Scan for the cell matching the given text and deliver its (X, Y) coordinate at center. 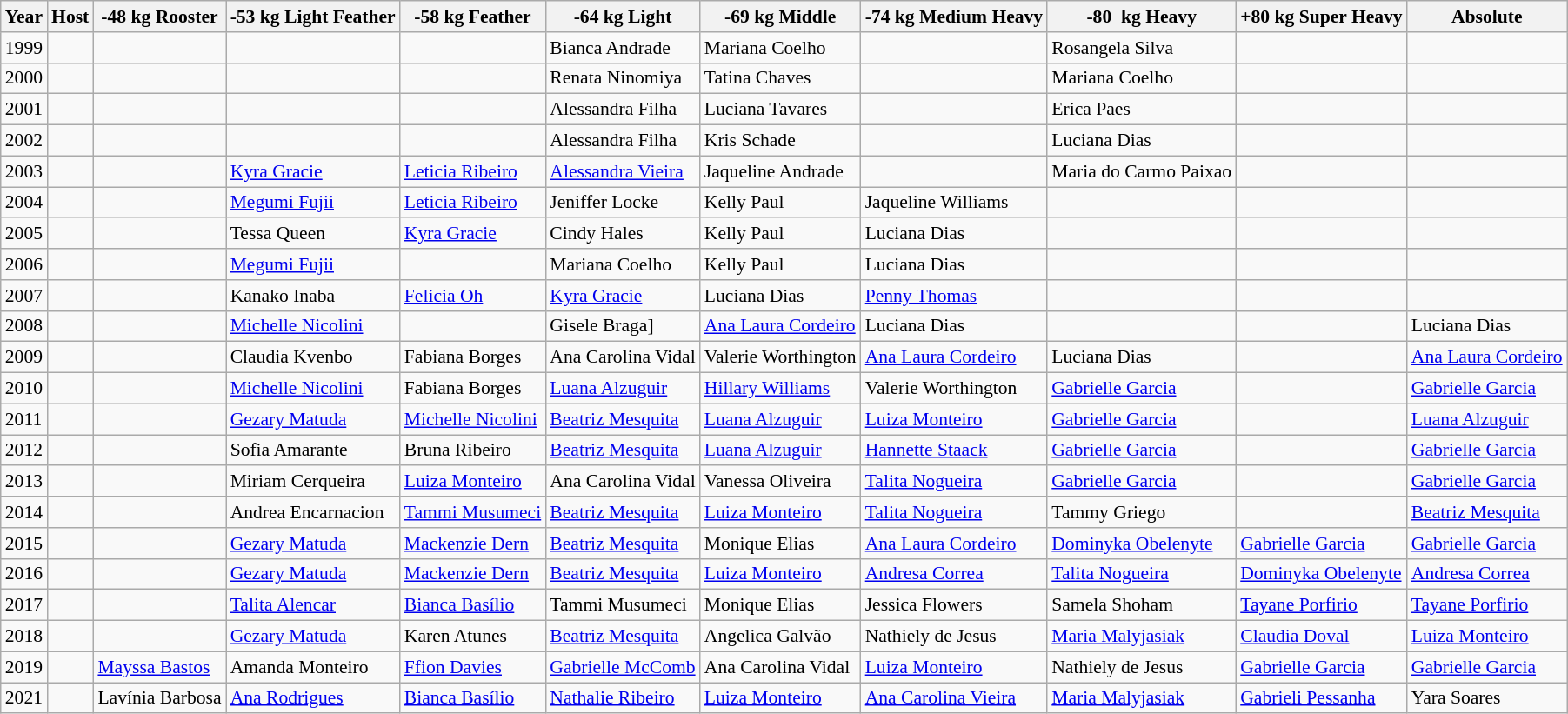
Jeniffer Locke (623, 203)
2005 (24, 234)
Felicia Oh (473, 296)
Cindy Hales (623, 234)
Bianca Andrade (623, 48)
Mayssa Bastos (159, 667)
-48 kg Rooster (159, 17)
Gisele Braga] (623, 326)
Claudia Doval (1322, 637)
Talita Alencar (313, 605)
+80 kg Super Heavy (1322, 17)
2004 (24, 203)
Renata Ninomiya (623, 78)
2001 (24, 110)
Ana Rodrigues (313, 698)
-53 kg Light Feather (313, 17)
Sofia Amarante (313, 450)
1999 (24, 48)
Gabrielle McComb (623, 667)
Miriam Cerqueira (313, 482)
Hannette Staack (955, 450)
2017 (24, 605)
2011 (24, 419)
2009 (24, 357)
2006 (24, 264)
-69 kg Middle (781, 17)
Karen Atunes (473, 637)
-80 kg Heavy (1141, 17)
Kris Schade (781, 141)
2015 (24, 544)
Jaqueline Williams (955, 203)
Rosangela Silva (1141, 48)
2000 (24, 78)
2021 (24, 698)
2016 (24, 574)
Vanessa Oliveira (781, 482)
2002 (24, 141)
2019 (24, 667)
-64 kg Light (623, 17)
Nathalie Ribeiro (623, 698)
-74 kg Medium Heavy (955, 17)
Ana Carolina Vieira (955, 698)
Jessica Flowers (955, 605)
Tessa Queen (313, 234)
Samela Shoham (1141, 605)
Erica Paes (1141, 110)
Tammy Griego (1141, 512)
2008 (24, 326)
Gabrieli Pessanha (1322, 698)
Claudia Kvenbo (313, 357)
Bruna Ribeiro (473, 450)
Alessandra Vieira (623, 171)
2014 (24, 512)
Absolute (1487, 17)
Host (70, 17)
Hillary Williams (781, 389)
2018 (24, 637)
-58 kg Feather (473, 17)
Jaqueline Andrade (781, 171)
Kanako Inaba (313, 296)
Andrea Encarnacion (313, 512)
Ffion Davies (473, 667)
2012 (24, 450)
Yara Soares (1487, 698)
Maria do Carmo Paixao (1141, 171)
Penny Thomas (955, 296)
Amanda Monteiro (313, 667)
2007 (24, 296)
Lavínia Barbosa (159, 698)
Year (24, 17)
Tatina Chaves (781, 78)
Luciana Tavares (781, 110)
2013 (24, 482)
2010 (24, 389)
2003 (24, 171)
Angelica Galvão (781, 637)
